Return (X, Y) of the center of cell containing provided text 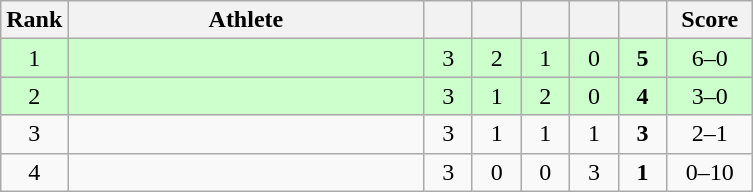
2–1 (710, 134)
Score (710, 20)
5 (642, 58)
Rank (34, 20)
0–10 (710, 172)
3–0 (710, 96)
Athlete (246, 20)
6–0 (710, 58)
